Identify which cell holds the provided text, then report its (X, Y) central coordinate. 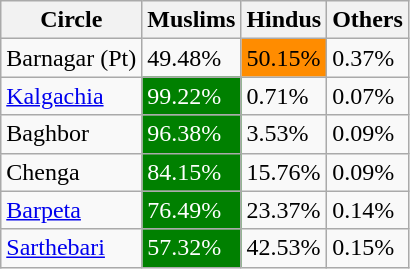
0.15% (368, 248)
Baghbor (72, 134)
Barpeta (72, 210)
42.53% (284, 248)
57.32% (192, 248)
Kalgachia (72, 96)
0.07% (368, 96)
Circle (72, 20)
Others (368, 20)
Sarthebari (72, 248)
0.37% (368, 58)
96.38% (192, 134)
23.37% (284, 210)
0.71% (284, 96)
99.22% (192, 96)
49.48% (192, 58)
50.15% (284, 58)
Muslims (192, 20)
15.76% (284, 172)
76.49% (192, 210)
84.15% (192, 172)
Chenga (72, 172)
3.53% (284, 134)
Barnagar (Pt) (72, 58)
Hindus (284, 20)
0.14% (368, 210)
